From the cell containing the given text, extract its center point as (X, Y) coordinate. 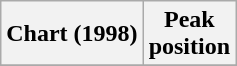
Peakposition (189, 34)
Chart (1998) (72, 34)
